Pinpoint the cell where the given text exists, returning its [X, Y] midpoint coordinate. 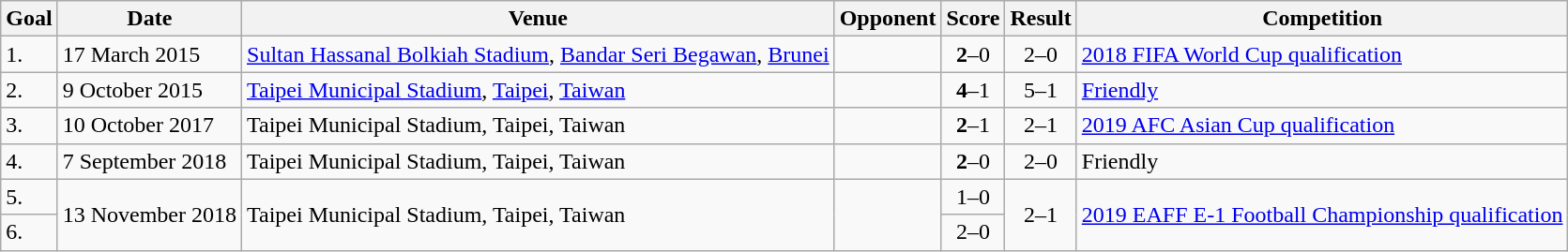
17 March 2015 [149, 54]
Competition [1322, 19]
5–1 [1041, 90]
6. [29, 232]
4–1 [973, 90]
3. [29, 126]
10 October 2017 [149, 126]
5. [29, 197]
13 November 2018 [149, 215]
1–0 [973, 197]
Sultan Hassanal Bolkiah Stadium, Bandar Seri Begawan, Brunei [539, 54]
Result [1041, 19]
2019 EAFF E-1 Football Championship qualification [1322, 215]
9 October 2015 [149, 90]
2. [29, 90]
Venue [539, 19]
7 September 2018 [149, 161]
Date [149, 19]
2019 AFC Asian Cup qualification [1322, 126]
1. [29, 54]
Score [973, 19]
2018 FIFA World Cup qualification [1322, 54]
Goal [29, 19]
4. [29, 161]
Opponent [888, 19]
